Return [X, Y] of the center of cell containing provided text 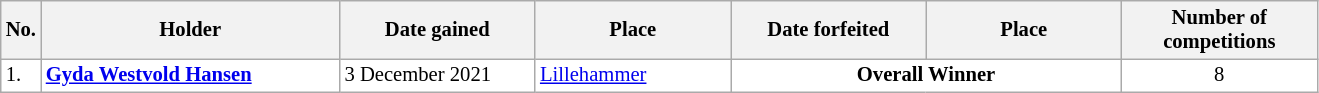
Date forfeited [828, 29]
Number of competitions [1220, 29]
No. [21, 29]
1. [21, 75]
Overall Winner [926, 75]
Holder [190, 29]
Gyda Westvold Hansen [190, 75]
Date gained [438, 29]
8 [1220, 75]
Lillehammer [632, 75]
3 December 2021 [438, 75]
